Extract the (X, Y) coordinate from the center of the cell holding the provided text.  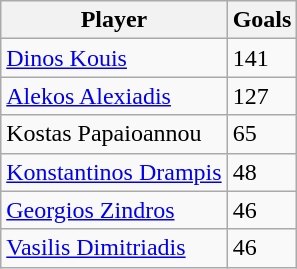
Alekos Alexiadis (114, 96)
Player (114, 20)
Goals (262, 20)
Vasilis Dimitriadis (114, 248)
Dinos Kouis (114, 58)
Konstantinos Drampis (114, 172)
Georgios Zindros (114, 210)
127 (262, 96)
65 (262, 134)
48 (262, 172)
Kostas Papaioannou (114, 134)
141 (262, 58)
